From the cell containing the given text, extract its center point as [X, Y] coordinate. 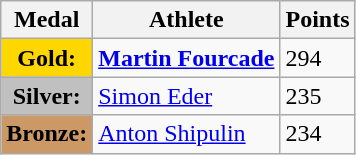
Gold: [47, 58]
Points [318, 20]
294 [318, 58]
Martin Fourcade [186, 58]
Simon Eder [186, 96]
Silver: [47, 96]
234 [318, 134]
Anton Shipulin [186, 134]
Medal [47, 20]
Bronze: [47, 134]
Athlete [186, 20]
235 [318, 96]
